Pinpoint the cell where the given text exists, returning its [X, Y] midpoint coordinate. 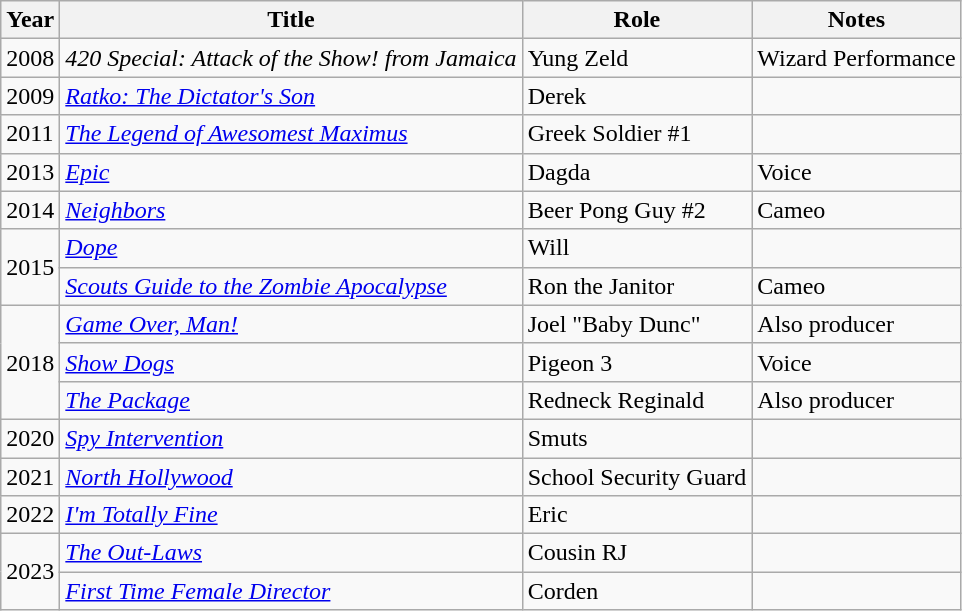
2013 [30, 172]
Dagda [637, 172]
Pigeon 3 [637, 362]
Will [637, 248]
2021 [30, 477]
First Time Female Director [291, 591]
Ron the Janitor [637, 286]
Spy Intervention [291, 438]
Greek Soldier #1 [637, 134]
Corden [637, 591]
The Legend of Awesomest Maximus [291, 134]
Redneck Reginald [637, 400]
2018 [30, 362]
The Package [291, 400]
I'm Totally Fine [291, 515]
Eric [637, 515]
School Security Guard [637, 477]
2023 [30, 572]
Joel "Baby Dunc" [637, 324]
Beer Pong Guy #2 [637, 210]
Smuts [637, 438]
Derek [637, 96]
North Hollywood [291, 477]
Year [30, 20]
2022 [30, 515]
Ratko: The Dictator's Son [291, 96]
Yung Zeld [637, 58]
Scouts Guide to the Zombie Apocalypse [291, 286]
2009 [30, 96]
Show Dogs [291, 362]
The Out-Laws [291, 553]
2020 [30, 438]
Epic [291, 172]
2015 [30, 267]
Dope [291, 248]
Title [291, 20]
Wizard Performance [856, 58]
2011 [30, 134]
Game Over, Man! [291, 324]
Notes [856, 20]
Cousin RJ [637, 553]
420 Special: Attack of the Show! from Jamaica [291, 58]
Neighbors [291, 210]
2014 [30, 210]
2008 [30, 58]
Role [637, 20]
